Capture the cell that displays the provided text and extract its (X, Y) central coordinate. 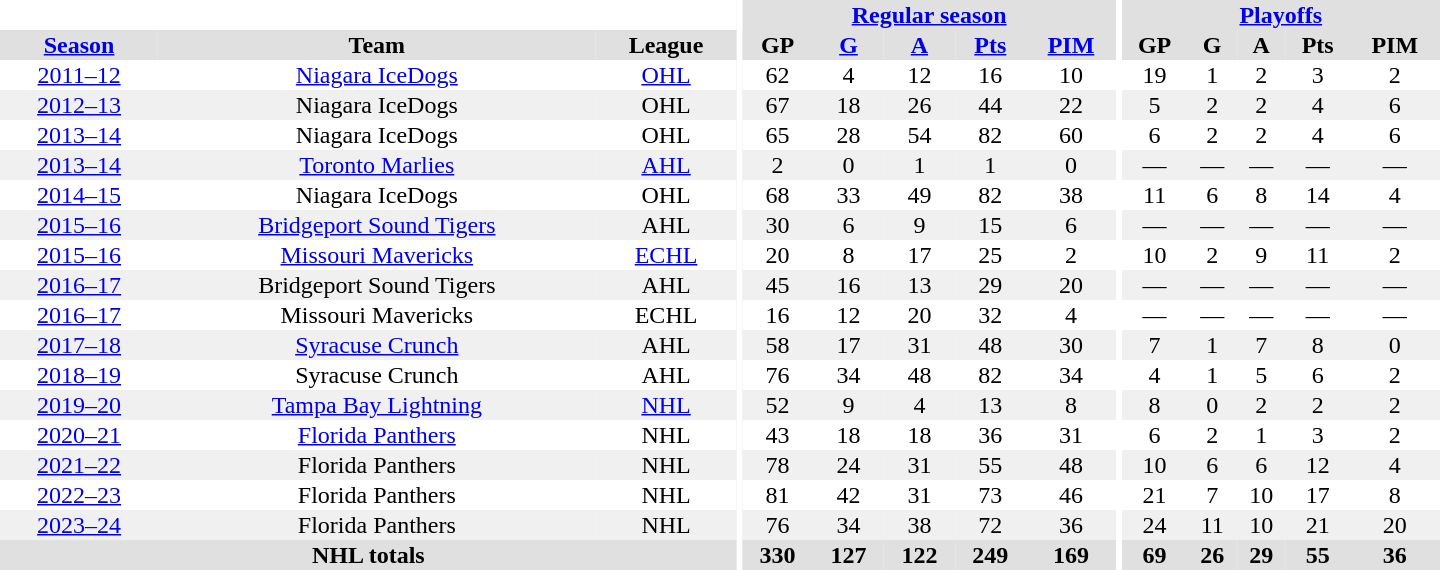
22 (1071, 105)
Tampa Bay Lightning (376, 405)
42 (848, 495)
League (666, 45)
43 (778, 435)
67 (778, 105)
78 (778, 465)
2023–24 (79, 525)
15 (990, 225)
330 (778, 555)
2020–21 (79, 435)
Season (79, 45)
33 (848, 195)
69 (1155, 555)
169 (1071, 555)
52 (778, 405)
73 (990, 495)
44 (990, 105)
45 (778, 285)
Team (376, 45)
32 (990, 315)
65 (778, 135)
249 (990, 555)
19 (1155, 75)
Toronto Marlies (376, 165)
81 (778, 495)
2014–15 (79, 195)
127 (848, 555)
54 (920, 135)
49 (920, 195)
62 (778, 75)
68 (778, 195)
14 (1318, 195)
Playoffs (1281, 15)
122 (920, 555)
2017–18 (79, 345)
Regular season (929, 15)
2019–20 (79, 405)
72 (990, 525)
2021–22 (79, 465)
25 (990, 255)
28 (848, 135)
2022–23 (79, 495)
NHL totals (368, 555)
2011–12 (79, 75)
58 (778, 345)
60 (1071, 135)
46 (1071, 495)
2012–13 (79, 105)
2018–19 (79, 375)
